Pinpoint the cell where the given text exists, returning its (x, y) midpoint coordinate. 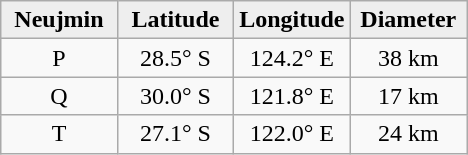
Q (59, 96)
38 km (408, 58)
24 km (408, 134)
Diameter (408, 20)
Latitude (175, 20)
27.1° S (175, 134)
28.5° S (175, 58)
122.0° E (292, 134)
17 km (408, 96)
124.2° E (292, 58)
Longitude (292, 20)
P (59, 58)
30.0° S (175, 96)
T (59, 134)
121.8° E (292, 96)
Neujmin (59, 20)
